Determine the (X, Y) coordinate at the center of the cell enclosing the given text.  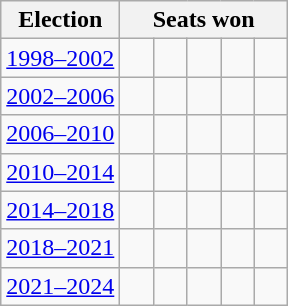
1998–2002 (60, 58)
2010–2014 (60, 172)
2006–2010 (60, 134)
Seats won (204, 20)
Election (60, 20)
2014–2018 (60, 210)
2002–2006 (60, 96)
2021–2024 (60, 286)
2018–2021 (60, 248)
